Detect which cell encompasses the target text, then output its [X, Y] center coordinate. 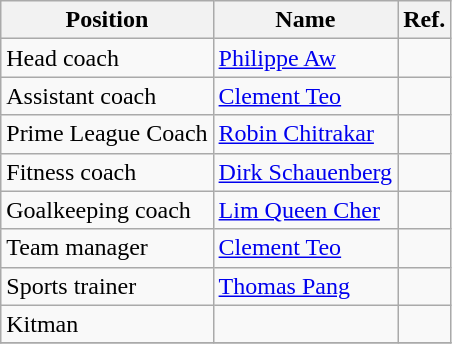
Ref. [424, 20]
Sports trainer [107, 286]
Dirk Schauenberg [306, 172]
Assistant coach [107, 96]
Fitness coach [107, 172]
Goalkeeping coach [107, 210]
Lim Queen Cher [306, 210]
Philippe Aw [306, 58]
Team manager [107, 248]
Prime League Coach [107, 134]
Thomas Pang [306, 286]
Robin Chitrakar [306, 134]
Name [306, 20]
Head coach [107, 58]
Position [107, 20]
Kitman [107, 324]
